Determine the (x, y) coordinate at the center of the cell enclosing the given text.  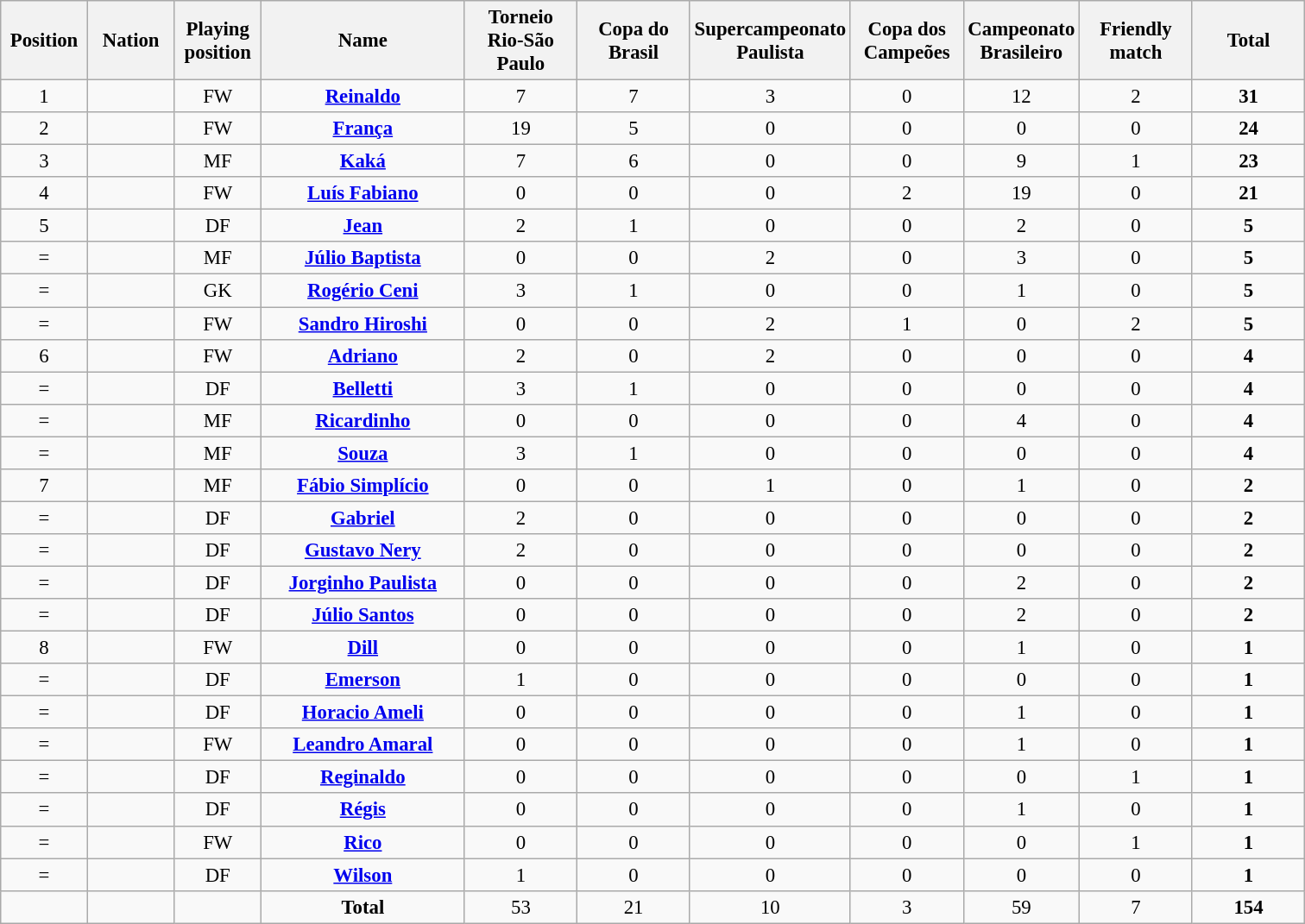
10 (770, 907)
Gabriel (363, 518)
Leandro Amaral (363, 745)
Nation (131, 41)
Luís Fabiano (363, 193)
Emerson (363, 680)
Souza (363, 453)
Régis (363, 810)
Friendly match (1136, 41)
59 (1022, 907)
154 (1248, 907)
Sandro Hiroshi (363, 324)
Torneio Rio-São Paulo (521, 41)
24 (1248, 129)
França (363, 129)
Supercampeonato Paulista (770, 41)
Adriano (363, 355)
Wilson (363, 875)
Copa do Brasil (634, 41)
GK (217, 291)
Ricardinho (363, 420)
Position (45, 41)
Playing position (217, 41)
Reinaldo (363, 97)
Jean (363, 226)
Jorginho Paulista (363, 582)
Copa dos Campeões (906, 41)
Name (363, 41)
8 (45, 648)
Horacio Ameli (363, 713)
Júlio Santos (363, 615)
53 (521, 907)
Rogério Ceni (363, 291)
Dill (363, 648)
23 (1248, 161)
9 (1022, 161)
Reginaldo (363, 777)
Fábio Simplício (363, 486)
Júlio Baptista (363, 258)
Rico (363, 842)
Kaká (363, 161)
31 (1248, 97)
12 (1022, 97)
Belletti (363, 388)
Campeonato Brasileiro (1022, 41)
Gustavo Nery (363, 550)
